Scan for the cell matching the given text and deliver its (X, Y) coordinate at center. 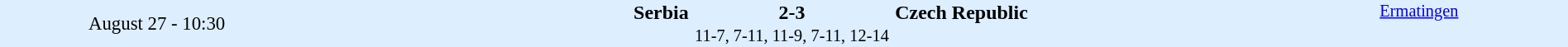
Serbia (501, 12)
Czech Republic (1082, 12)
11-7, 7-11, 11-9, 7-11, 12-14 (792, 36)
Ermatingen (1419, 23)
2-3 (791, 12)
August 27 - 10:30 (157, 23)
